From the cell containing the given text, extract its center point as (x, y) coordinate. 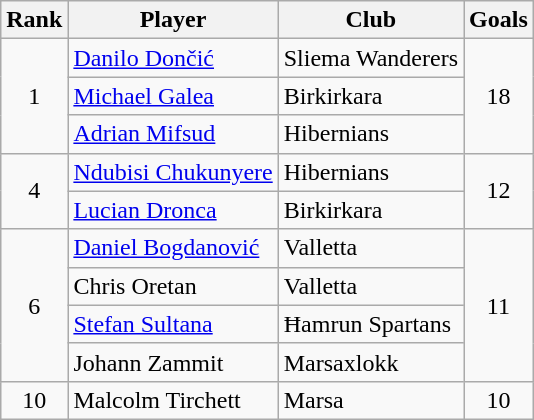
Marsaxlokk (370, 362)
18 (499, 96)
12 (499, 191)
4 (34, 191)
Player (173, 20)
Daniel Bogdanović (173, 248)
Adrian Mifsud (173, 134)
Michael Galea (173, 96)
Chris Oretan (173, 286)
Marsa (370, 400)
Sliema Wanderers (370, 58)
Ħamrun Spartans (370, 324)
6 (34, 305)
Stefan Sultana (173, 324)
1 (34, 96)
Club (370, 20)
11 (499, 305)
Danilo Dončić (173, 58)
Johann Zammit (173, 362)
Ndubisi Chukunyere (173, 172)
Goals (499, 20)
Malcolm Tirchett (173, 400)
Lucian Dronca (173, 210)
Rank (34, 20)
